Pinpoint the cell where the given text exists, returning its [x, y] midpoint coordinate. 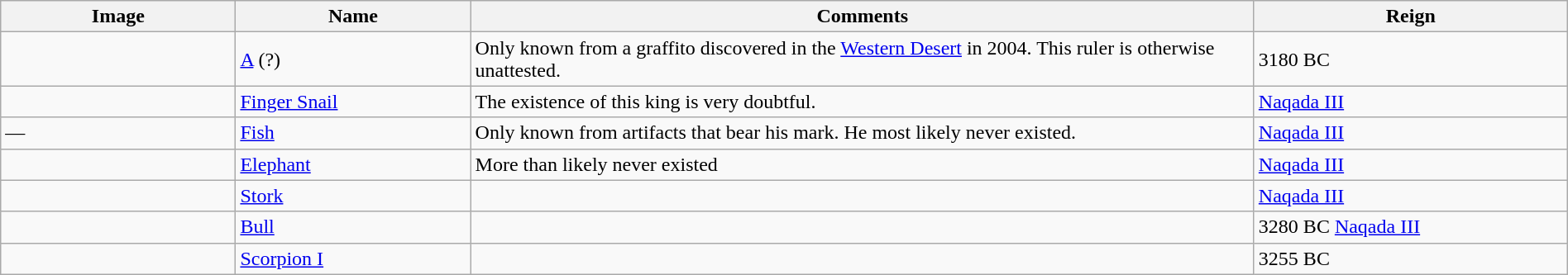
Bull [353, 227]
Only known from artifacts that bear his mark. He most likely never existed. [862, 133]
3280 BC Naqada III [1411, 227]
A (?) [353, 59]
Scorpion I [353, 258]
Image [118, 17]
3255 BC [1411, 258]
Fish [353, 133]
— [118, 133]
The existence of this king is very doubtful. [862, 102]
Reign [1411, 17]
3180 BC [1411, 59]
Only known from a graffito discovered in the Western Desert in 2004. This ruler is otherwise unattested. [862, 59]
Comments [862, 17]
Stork [353, 196]
More than likely never existed [862, 164]
Finger Snail [353, 102]
Elephant [353, 164]
Name [353, 17]
